Output the (X, Y) coordinate of the center of the cell containing the given text.  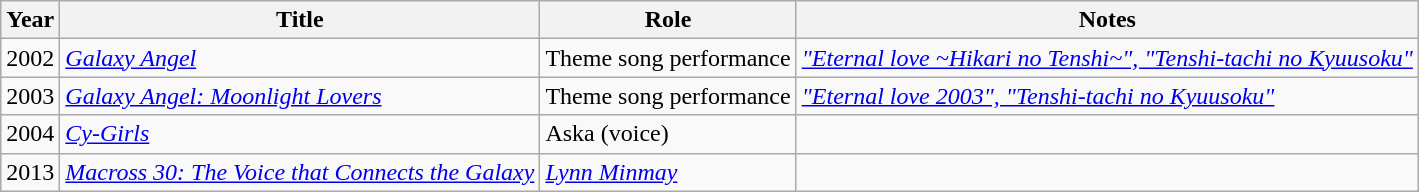
Title (300, 20)
2002 (30, 58)
Aska (voice) (668, 134)
Galaxy Angel (300, 58)
2013 (30, 172)
Year (30, 20)
"Eternal love ~Hikari no Tenshi~", "Tenshi-tachi no Kyuusoku" (1107, 58)
Notes (1107, 20)
Lynn Minmay (668, 172)
Macross 30: The Voice that Connects the Galaxy (300, 172)
Role (668, 20)
Cy-Girls (300, 134)
2004 (30, 134)
Galaxy Angel: Moonlight Lovers (300, 96)
"Eternal love 2003", "Tenshi-tachi no Kyuusoku" (1107, 96)
2003 (30, 96)
